Determine the (X, Y) coordinate at the center of the cell enclosing the given text.  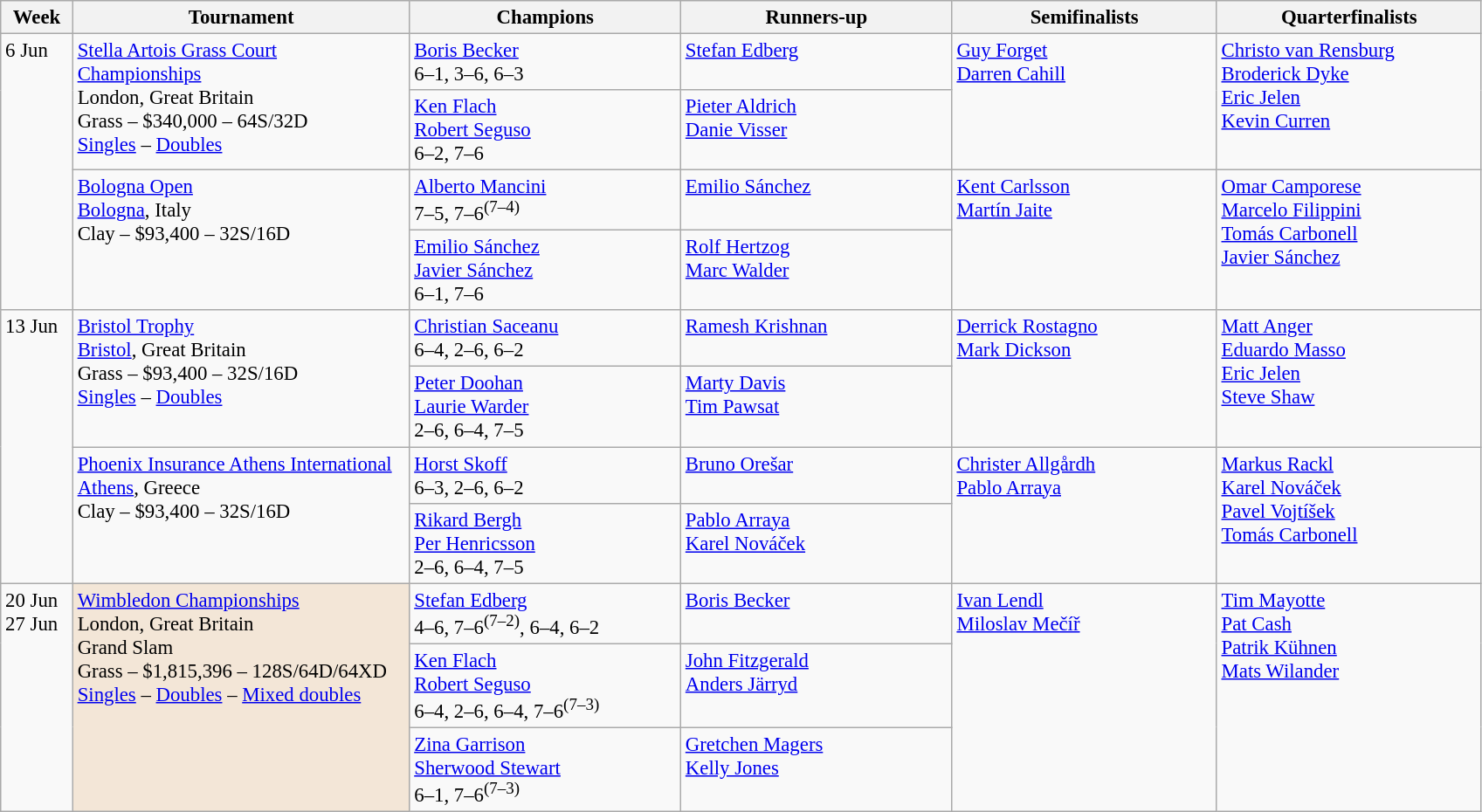
Peter Doohan Laurie Warder 2–6, 6–4, 7–5 (545, 407)
Marty Davis Tim Pawsat (817, 407)
Zina Garrison Sherwood Stewart 6–1, 7–6(7–3) (545, 769)
Runners-up (817, 17)
Emilio Sánchez Javier Sánchez 6–1, 7–6 (545, 271)
Tim Mayotte Pat Cash Patrik Kühnen Mats Wilander (1348, 698)
Rikard Bergh Per Henricsson 2–6, 6–4, 7–5 (545, 543)
Ivan Lendl Miloslav Mečíř (1085, 698)
Gretchen Magers Kelly Jones (817, 769)
Rolf Hertzog Marc Walder (817, 271)
20 Jun27 Jun (37, 698)
Ken Flach Robert Seguso 6–2, 7–6 (545, 130)
Pablo Arraya Karel Nováček (817, 543)
13 Jun (37, 447)
Omar Camporese Marcelo Filippini Tomás Carbonell Javier Sánchez (1348, 241)
Guy Forget Darren Cahill (1085, 102)
Semifinalists (1085, 17)
Derrick Rostagno Mark Dickson (1085, 379)
Stefan Edberg (817, 63)
Quarterfinalists (1348, 17)
Horst Skoff 6–3, 2–6, 6–2 (545, 475)
Boris Becker 6–1, 3–6, 6–3 (545, 63)
Emilio Sánchez (817, 201)
Champions (545, 17)
Phoenix Insurance Athens International Athens, GreeceClay – $93,400 – 32S/16D (241, 515)
Bologna Open Bologna, ItalyClay – $93,400 – 32S/16D (241, 241)
Alberto Mancini 7–5, 7–6(7–4) (545, 201)
Tournament (241, 17)
Pieter Aldrich Danie Visser (817, 130)
Wimbledon Championships London, Great BritainGrand SlamGrass – $1,815,396 – 128S/64D/64XD Singles – Doubles – Mixed doubles (241, 698)
Bristol Trophy Bristol, Great BritainGrass – $93,400 – 32S/16D Singles – Doubles (241, 379)
Bruno Orešar (817, 475)
Christian Saceanu 6–4, 2–6, 6–2 (545, 339)
Stella Artois Grass Court Championships London, Great BritainGrass – $340,000 – 64S/32D Singles – Doubles (241, 102)
Ramesh Krishnan (817, 339)
Week (37, 17)
Christer Allgårdh Pablo Arraya (1085, 515)
Markus Rackl Karel Nováček Pavel Vojtíšek Tomás Carbonell (1348, 515)
John Fitzgerald Anders Järryd (817, 685)
Boris Becker (817, 613)
Matt Anger Eduardo Masso Eric Jelen Steve Shaw (1348, 379)
Christo van Rensburg Broderick Dyke Eric Jelen Kevin Curren (1348, 102)
Kent Carlsson Martín Jaite (1085, 241)
6 Jun (37, 173)
Stefan Edberg 4–6, 7–6(7–2), 6–4, 6–2 (545, 613)
Ken Flach Robert Seguso 6–4, 2–6, 6–4, 7–6(7–3) (545, 685)
